Return (X, Y) of the center of cell containing provided text 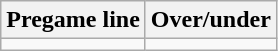
Over/under (210, 20)
Pregame line (74, 20)
